Detect which cell encompasses the target text, then output its [x, y] center coordinate. 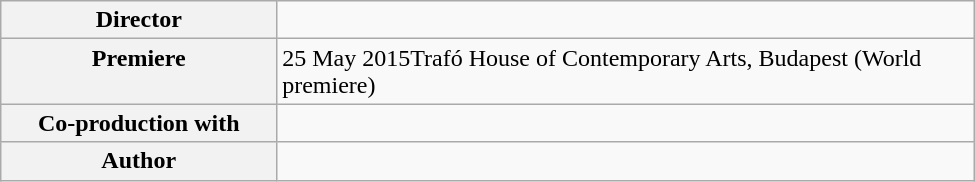
Co-production with [139, 123]
Author [139, 161]
Director [139, 20]
Premiere [139, 72]
25 May 2015Trafó House of Contemporary Arts, Budapest (World premiere) [626, 72]
